Output the [x, y] coordinate of the center of the cell containing the given text.  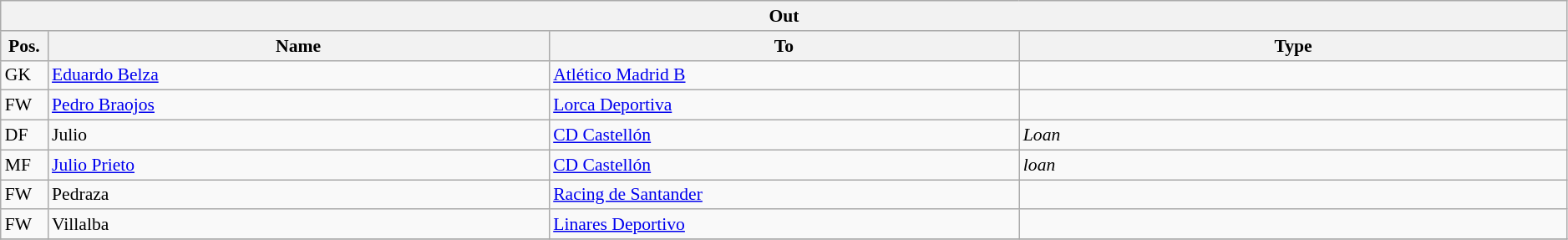
Out [784, 16]
Name [298, 46]
DF [24, 135]
loan [1293, 165]
To [784, 46]
Racing de Santander [784, 195]
Pos. [24, 46]
MF [24, 165]
Julio Prieto [298, 165]
GK [24, 75]
Linares Deportivo [784, 225]
Lorca Deportiva [784, 105]
Atlético Madrid B [784, 75]
Julio [298, 135]
Pedro Braojos [298, 105]
Type [1293, 46]
Pedraza [298, 195]
Loan [1293, 135]
Villalba [298, 225]
Eduardo Belza [298, 75]
